Extract the (X, Y) coordinate from the center of the cell holding the provided text.  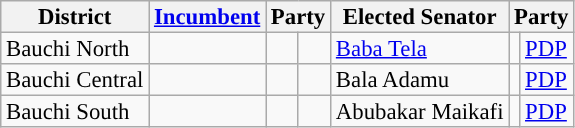
Bauchi Central (75, 80)
Incumbent (208, 17)
Baba Tela (420, 49)
Bala Adamu (420, 80)
Bauchi South (75, 112)
Abubakar Maikafi (420, 112)
Bauchi North (75, 49)
Elected Senator (420, 17)
District (75, 17)
